From the cell containing the given text, extract its center point as [X, Y] coordinate. 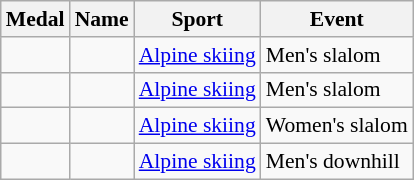
Event [337, 19]
Women's slalom [337, 126]
Name [102, 19]
Men's downhill [337, 162]
Sport [198, 19]
Medal [36, 19]
